Determine the (X, Y) coordinate at the center of the cell enclosing the given text.  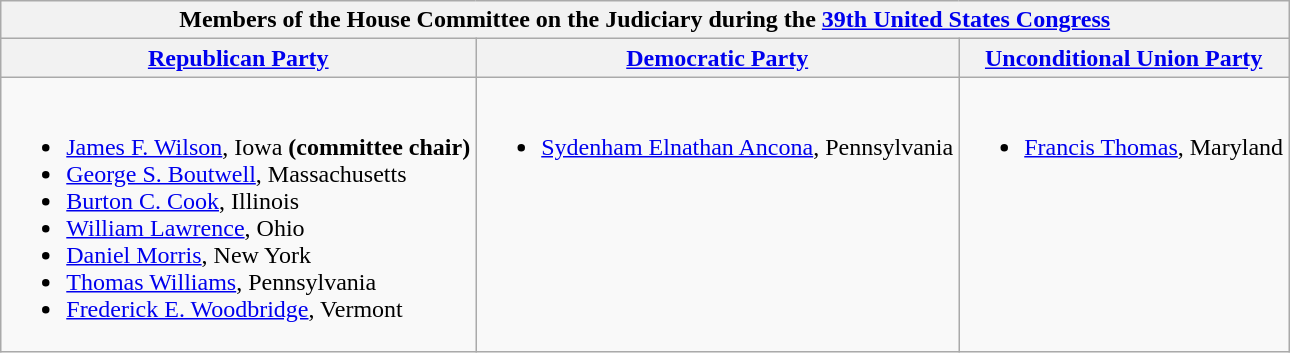
Sydenham Elnathan Ancona, Pennsylvania (718, 214)
Republican Party (238, 58)
Unconditional Union Party (1124, 58)
Democratic Party (718, 58)
Francis Thomas, Maryland (1124, 214)
Members of the House Committee on the Judiciary during the 39th United States Congress (645, 20)
